Return [X, Y] of the center of cell containing provided text 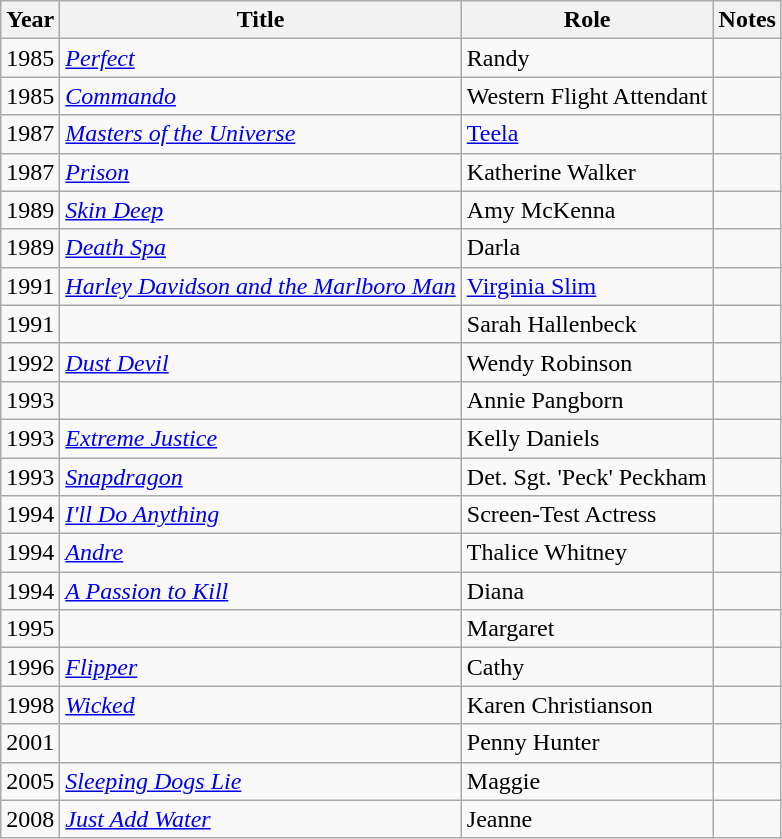
Virginia Slim [587, 286]
Margaret [587, 629]
Wendy Robinson [587, 362]
1995 [30, 629]
1992 [30, 362]
Perfect [260, 58]
Year [30, 20]
2005 [30, 781]
Death Spa [260, 248]
Amy McKenna [587, 210]
Western Flight Attendant [587, 96]
Maggie [587, 781]
Diana [587, 591]
Prison [260, 172]
Screen-Test Actress [587, 515]
Role [587, 20]
A Passion to Kill [260, 591]
2008 [30, 819]
Penny Hunter [587, 743]
Notes [747, 20]
Sleeping Dogs Lie [260, 781]
Extreme Justice [260, 438]
Kelly Daniels [587, 438]
Annie Pangborn [587, 400]
Snapdragon [260, 477]
Thalice Whitney [587, 553]
Sarah Hallenbeck [587, 324]
Randy [587, 58]
I'll Do Anything [260, 515]
2001 [30, 743]
Andre [260, 553]
Just Add Water [260, 819]
Karen Christianson [587, 705]
Dust Devil [260, 362]
Teela [587, 134]
1996 [30, 667]
1998 [30, 705]
Harley Davidson and the Marlboro Man [260, 286]
Katherine Walker [587, 172]
Flipper [260, 667]
Jeanne [587, 819]
Det. Sgt. 'Peck' Peckham [587, 477]
Skin Deep [260, 210]
Commando [260, 96]
Title [260, 20]
Darla [587, 248]
Masters of the Universe [260, 134]
Wicked [260, 705]
Cathy [587, 667]
